Capture the cell that displays the provided text and extract its (X, Y) central coordinate. 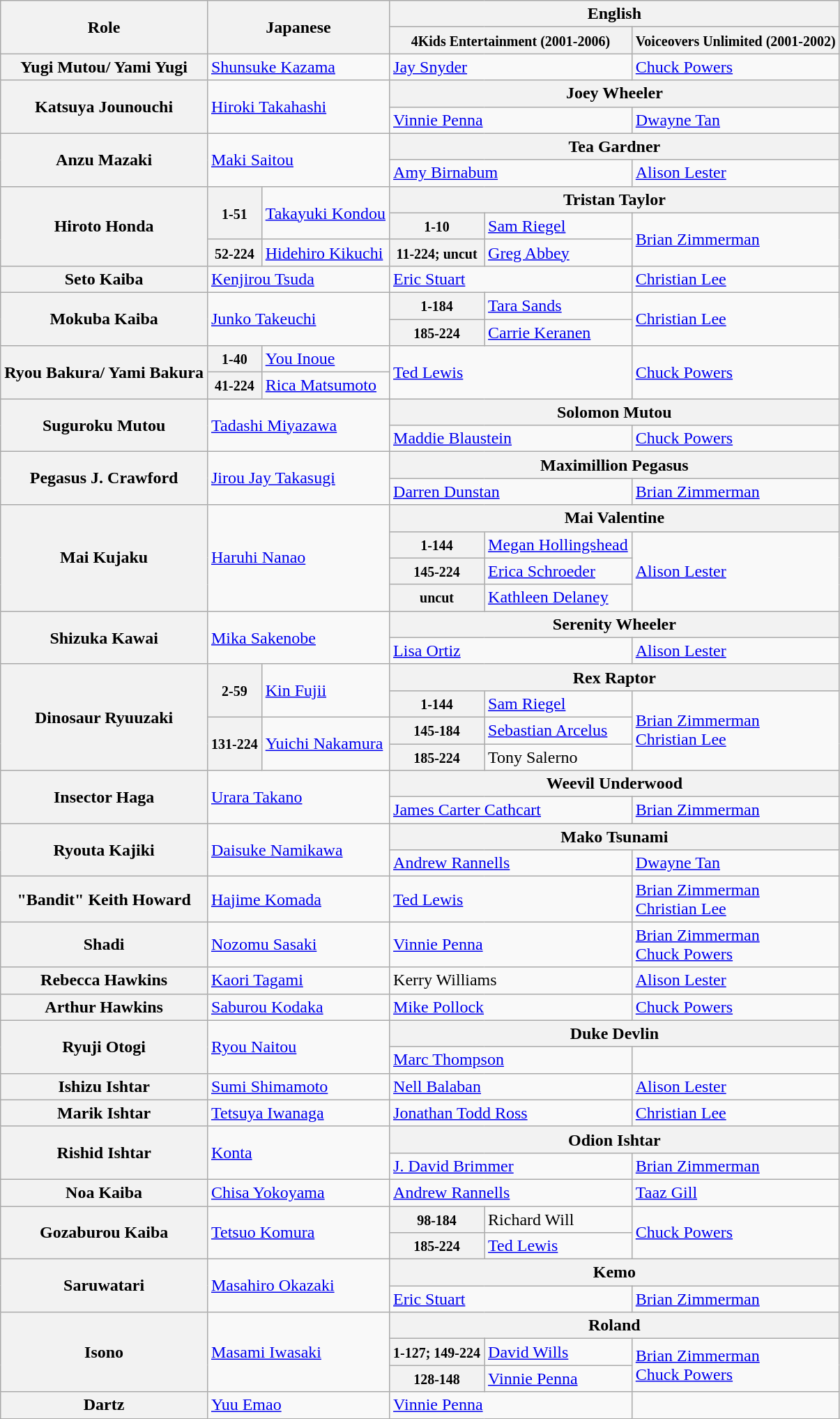
Kenjirou Tsuda (298, 279)
Megan Hollingshead (558, 545)
Noa Kaiba (105, 1192)
Jonathan Todd Ross (511, 1113)
1-10 (437, 226)
41-224 (234, 386)
Mokuba Kaiba (105, 319)
James Carter Cathcart (511, 810)
Shadi (105, 944)
Tea Gardner (615, 146)
Maki Saitou (298, 160)
131-224 (234, 743)
Rica Matsumoto (325, 386)
Shunsuke Kazama (298, 67)
Tetsuya Iwanaga (298, 1113)
Chisa Yokoyama (298, 1192)
98-184 (437, 1220)
Rex Raptor (615, 677)
Taaz Gill (735, 1192)
Rebecca Hawkins (105, 980)
Kaori Tagami (298, 980)
Serenity Wheeler (615, 624)
Kemo (615, 1273)
Daisuke Namikawa (298, 850)
145-184 (437, 730)
Seto Kaiba (105, 279)
Katsuya Jounouchi (105, 107)
Tadashi Miyazawa (298, 425)
Mike Pollock (511, 1007)
2-59 (234, 690)
145-224 (437, 571)
Kerry Williams (511, 980)
4Kids Entertainment (2001-2006) (511, 40)
Amy Birnabum (511, 173)
Mai Valentine (615, 518)
Mako Tsunami (615, 837)
Maximillion Pegasus (615, 465)
Haruhi Nanao (298, 558)
Ryou Bakura/ Yami Bakura (105, 372)
Urara Takano (298, 797)
English (615, 14)
Marik Ishtar (105, 1113)
Saruwatari (105, 1286)
Lisa Ortiz (511, 651)
Tetsuo Komura (298, 1233)
David Wills (558, 1352)
11-224; uncut (437, 252)
Hiroto Honda (105, 226)
Arthur Hawkins (105, 1007)
Mika Sakenobe (298, 637)
Ryuji Otogi (105, 1047)
Maddie Blaustein (511, 439)
Mai Kujaku (105, 558)
1-51 (234, 213)
128-148 (437, 1379)
Ishizu Ishtar (105, 1086)
Erica Schroeder (558, 571)
Role (105, 27)
Yuichi Nakamura (325, 743)
Tara Sands (558, 305)
Hajime Komada (298, 900)
Jay Snyder (511, 67)
Richard Will (558, 1220)
Roland (615, 1326)
Takayuki Kondou (325, 213)
Kin Fujii (325, 690)
Isono (105, 1352)
Sebastian Arcelus (558, 730)
Dinosaur Ryuuzaki (105, 717)
Jirou Jay Takasugi (298, 478)
Duke Devlin (615, 1033)
J. David Brimmer (511, 1166)
Junko Takeuchi (298, 319)
1-127; 149-224 (437, 1352)
Suguroku Mutou (105, 425)
Yuu Emao (298, 1405)
Marc Thompson (511, 1060)
Pegasus J. Crawford (105, 478)
Hidehiro Kikuchi (325, 252)
Ryou Naitou (298, 1047)
Nell Balaban (511, 1086)
Masami Iwasaki (298, 1352)
52-224 (234, 252)
Yugi Mutou/ Yami Yugi (105, 67)
Joey Wheeler (615, 93)
Saburou Kodaka (298, 1007)
Darren Dunstan (511, 492)
Insector Haga (105, 797)
uncut (437, 598)
Voiceovers Unlimited (2001-2002) (735, 40)
Tony Salerno (558, 757)
Shizuka Kawai (105, 637)
Sumi Shimamoto (298, 1086)
Gozaburou Kaiba (105, 1233)
Greg Abbey (558, 252)
Carrie Keranen (558, 333)
Masahiro Okazaki (298, 1286)
Tristan Taylor (615, 199)
Weevil Underwood (615, 784)
Rishid Ishtar (105, 1153)
Solomon Mutou (615, 412)
Dartz (105, 1405)
1-40 (234, 359)
"Bandit" Keith Howard (105, 900)
Kathleen Delaney (558, 598)
Konta (298, 1153)
Ryouta Kajiki (105, 850)
Nozomu Sasaki (298, 944)
Odion Ishtar (615, 1139)
Hiroki Takahashi (298, 107)
Anzu Mazaki (105, 160)
You Inoue (325, 359)
1-184 (437, 305)
Japanese (298, 27)
